Detect which cell encompasses the target text, then output its [X, Y] center coordinate. 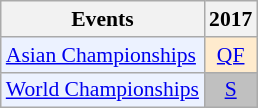
2017 [230, 19]
World Championships [102, 90]
QF [230, 55]
Events [102, 19]
S [230, 90]
Asian Championships [102, 55]
